Return the (X, Y) coordinate for the center point of the cell that contains the specified text.  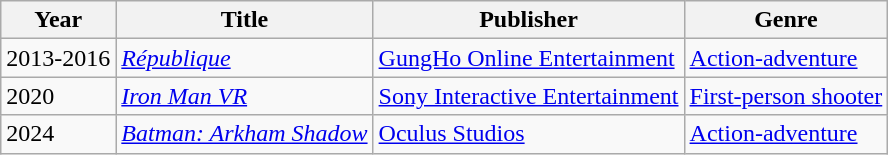
2020 (58, 96)
Title (244, 20)
Genre (786, 20)
République (244, 58)
2013-2016 (58, 58)
Batman: Arkham Shadow (244, 134)
Sony Interactive Entertainment (528, 96)
First-person shooter (786, 96)
2024 (58, 134)
Year (58, 20)
GungHo Online Entertainment (528, 58)
Oculus Studios (528, 134)
Iron Man VR (244, 96)
Publisher (528, 20)
